Output the [x, y] coordinate of the center of the cell containing the given text.  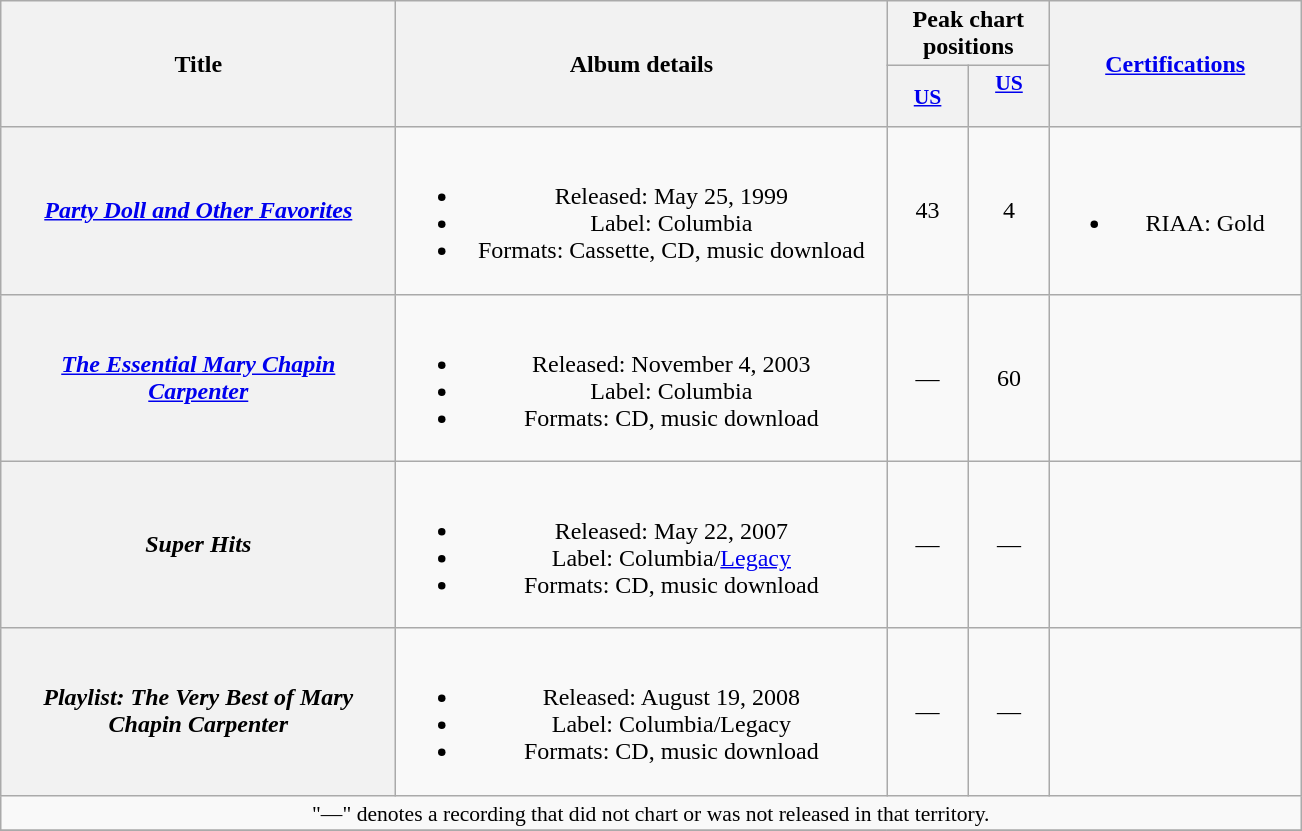
60 [1008, 378]
Playlist: The Very Best of MaryChapin Carpenter [198, 712]
RIAA: Gold [1176, 210]
Super Hits [198, 544]
Peak chartpositions [968, 34]
Released: May 25, 1999Label: ColumbiaFormats: Cassette, CD, music download [642, 210]
The Essential Mary ChapinCarpenter [198, 378]
Title [198, 64]
Released: May 22, 2007Label: Columbia/LegacyFormats: CD, music download [642, 544]
Certifications [1176, 64]
Party Doll and Other Favorites [198, 210]
Released: November 4, 2003Label: ColumbiaFormats: CD, music download [642, 378]
4 [1008, 210]
Album details [642, 64]
Released: August 19, 2008Label: Columbia/LegacyFormats: CD, music download [642, 712]
43 [928, 210]
"—" denotes a recording that did not chart or was not released in that territory. [651, 813]
